For the text-containing cell, return its midpoint in (X, Y) coordinate format. 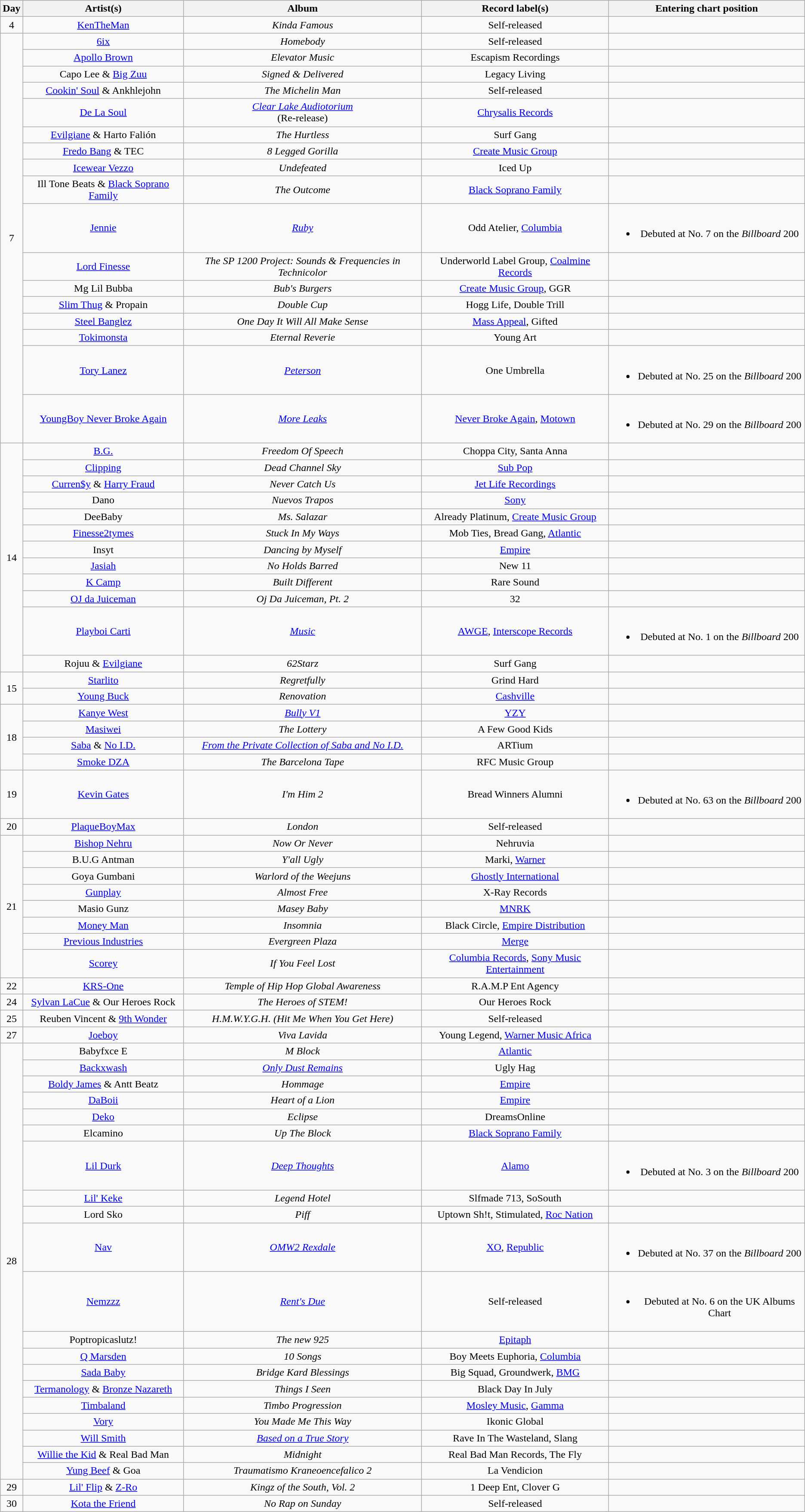
Regretfully (303, 680)
DreamsOnline (515, 1117)
Ruby (303, 228)
Tokimonsta (103, 338)
Piff (303, 1214)
Lil' Flip & Z-Ro (103, 1487)
Oj Da Juiceman, Pt. 2 (303, 598)
Starlito (103, 680)
Black Day In July (515, 1389)
Things I Seen (303, 1389)
Previous Industries (103, 942)
Marki, Warner (515, 859)
Record label(s) (515, 9)
I'm Him 2 (303, 794)
Peterson (303, 370)
Day (12, 9)
Sylvan LaCue & Our Heroes Rock (103, 1002)
No Holds Barred (303, 566)
Debuted at No. 3 on the Billboard 200 (707, 1166)
Elcamino (103, 1133)
Insomnia (303, 925)
From the Private Collection of Saba and No I.D. (303, 745)
Escapism Recordings (515, 58)
Stuck In My Ways (303, 533)
Joeboy (103, 1035)
Curren$y & Harry Fraud (103, 484)
Evilgiane & Harto Falión (103, 135)
Bully V1 (303, 713)
Create Music Group, GGR (515, 289)
Merge (515, 942)
Deko (103, 1117)
Mob Ties, Bread Gang, Atlantic (515, 533)
Willie the Kid & Real Bad Man (103, 1454)
Built Different (303, 582)
Debuted at No. 37 on the Billboard 200 (707, 1247)
Never Broke Again, Motown (515, 419)
R.A.M.P Ent Agency (515, 986)
Dancing by Myself (303, 549)
AWGE, Interscope Records (515, 631)
Money Man (103, 925)
Homebody (303, 41)
Sub Pop (515, 468)
Album (303, 9)
19 (12, 794)
Kevin Gates (103, 794)
If You Feel Lost (303, 964)
Ugly Hag (515, 1068)
8 Legged Gorilla (303, 151)
Almost Free (303, 892)
18 (12, 737)
Heart of a Lion (303, 1100)
Nav (103, 1247)
Signed & Delivered (303, 74)
You Made Me This Way (303, 1422)
One Day It Will All Make Sense (303, 321)
Uptown Sh!t, Stimulated, Roc Nation (515, 1214)
Hommage (303, 1084)
Choppa City, Santa Anna (515, 451)
Nemzzz (103, 1302)
Traumatismo Kraneoencefalico 2 (303, 1471)
Nehruvia (515, 843)
YoungBoy Never Broke Again (103, 419)
Big Squad, Groundwerk, BMG (515, 1373)
Debuted at No. 6 on the UK Albums Chart (707, 1302)
Jet Life Recordings (515, 484)
Babyfxce E (103, 1051)
PlaqueBoyMax (103, 827)
Smoke DZA (103, 762)
Ill Tone Beats & Black Soprano Family (103, 189)
Debuted at No. 7 on the Billboard 200 (707, 228)
Undefeated (303, 167)
Tory Lanez (103, 370)
Kota the Friend (103, 1503)
Based on a True Story (303, 1438)
Playboi Carti (103, 631)
Alamo (515, 1166)
The Barcelona Tape (303, 762)
No Rap on Sunday (303, 1503)
14 (12, 557)
Dano (103, 500)
Already Platinum, Create Music Group (515, 517)
The Lottery (303, 729)
A Few Good Kids (515, 729)
1 Deep Ent, Clover G (515, 1487)
Deep Thoughts (303, 1166)
Rare Sound (515, 582)
Iced Up (515, 167)
Bub's Burgers (303, 289)
Young Legend, Warner Music Africa (515, 1035)
4 (12, 25)
Timbaland (103, 1405)
Columbia Records, Sony Music Entertainment (515, 964)
ARTium (515, 745)
KenTheMan (103, 25)
DeeBaby (103, 517)
OMW2 Rexdale (303, 1247)
Debuted at No. 29 on the Billboard 200 (707, 419)
DaBoii (103, 1100)
Y'all Ugly (303, 859)
Q Marsden (103, 1356)
Termanology & Bronze Nazareth (103, 1389)
Sony (515, 500)
Ikonic Global (515, 1422)
Music (303, 631)
Hogg Life, Double Trill (515, 305)
Slim Thug & Propain (103, 305)
Boldy James & Antt Beatz (103, 1084)
32 (515, 598)
Clipping (103, 468)
20 (12, 827)
6ix (103, 41)
Cashville (515, 696)
Rave In The Wasteland, Slang (515, 1438)
Masio Gunz (103, 908)
London (303, 827)
La Vendicion (515, 1471)
Jasiah (103, 566)
Ms. Salazar (303, 517)
The SP 1200 Project: Sounds & Frequencies in Technicolor (303, 266)
Rent's Due (303, 1302)
Now Or Never (303, 843)
Renovation (303, 696)
Yung Beef & Goa (103, 1471)
Poptropicaslutz! (103, 1340)
MNRK (515, 908)
Gunplay (103, 892)
Clear Lake Audiotorium (Re-release) (303, 113)
Midnight (303, 1454)
Eternal Reverie (303, 338)
Finesse2tymes (103, 533)
Legacy Living (515, 74)
Elevator Music (303, 58)
15 (12, 688)
Warlord of the Weejuns (303, 876)
10 Songs (303, 1356)
OJ da Juiceman (103, 598)
27 (12, 1035)
62Starz (303, 664)
Atlantic (515, 1051)
Jennie (103, 228)
The Hurtless (303, 135)
Debuted at No. 63 on the Billboard 200 (707, 794)
Double Cup (303, 305)
Young Art (515, 338)
Up The Block (303, 1133)
Steel Banglez (103, 321)
Kingz of the South, Vol. 2 (303, 1487)
The Heroes of STEM! (303, 1002)
Nuevos Trapos (303, 500)
Cookin' Soul & Ankhlejohn (103, 90)
22 (12, 986)
Kanye West (103, 713)
Real Bad Man Records, The Fly (515, 1454)
XO, Republic (515, 1247)
25 (12, 1019)
Viva Lavida (303, 1035)
Evergreen Plaza (303, 942)
24 (12, 1002)
RFC Music Group (515, 762)
Masey Baby (303, 908)
Icewear Vezzo (103, 167)
Mg Lil Bubba (103, 289)
Bread Winners Alumni (515, 794)
Debuted at No. 1 on the Billboard 200 (707, 631)
De La Soul (103, 113)
Vory (103, 1422)
Masiwei (103, 729)
Eclipse (303, 1117)
29 (12, 1487)
X-Ray Records (515, 892)
Kinda Famous (303, 25)
Timbo Progression (303, 1405)
Reuben Vincent & 9th Wonder (103, 1019)
Sada Baby (103, 1373)
Ghostly International (515, 876)
Young Buck (103, 696)
The Outcome (303, 189)
Bridge Kard Blessings (303, 1373)
Will Smith (103, 1438)
New 11 (515, 566)
B.G. (103, 451)
Only Dust Remains (303, 1068)
Grind Hard (515, 680)
Temple of Hip Hop Global Awareness (303, 986)
Mass Appeal, Gifted (515, 321)
B.U.G Antman (103, 859)
Backxwash (103, 1068)
Underworld Label Group, Coalmine Records (515, 266)
Scorey (103, 964)
Bishop Nehru (103, 843)
30 (12, 1503)
Black Circle, Empire Distribution (515, 925)
Epitaph (515, 1340)
Goya Gumbani (103, 876)
YZY (515, 713)
Dead Channel Sky (303, 468)
Our Heroes Rock (515, 1002)
Create Music Group (515, 151)
The Michelin Man (303, 90)
H.M.W.Y.G.H. (Hit Me When You Get Here) (303, 1019)
Insyt (103, 549)
Debuted at No. 25 on the Billboard 200 (707, 370)
KRS-One (103, 986)
Lord Sko (103, 1214)
Lil' Keke (103, 1198)
Chrysalis Records (515, 113)
Entering chart position (707, 9)
Boy Meets Euphoria, Columbia (515, 1356)
Lord Finesse (103, 266)
K Camp (103, 582)
Apollo Brown (103, 58)
M Block (303, 1051)
Freedom Of Speech (303, 451)
Fredo Bang & TEC (103, 151)
Never Catch Us (303, 484)
21 (12, 906)
7 (12, 238)
The new 925 (303, 1340)
One Umbrella (515, 370)
Saba & No I.D. (103, 745)
28 (12, 1261)
Legend Hotel (303, 1198)
Odd Atelier, Columbia (515, 228)
More Leaks (303, 419)
Lil Durk (103, 1166)
Mosley Music, Gamma (515, 1405)
Slfmade 713, SoSouth (515, 1198)
Artist(s) (103, 9)
Capo Lee & Big Zuu (103, 74)
Rojuu & Evilgiane (103, 664)
